Identify which cell holds the provided text, then report its [X, Y] central coordinate. 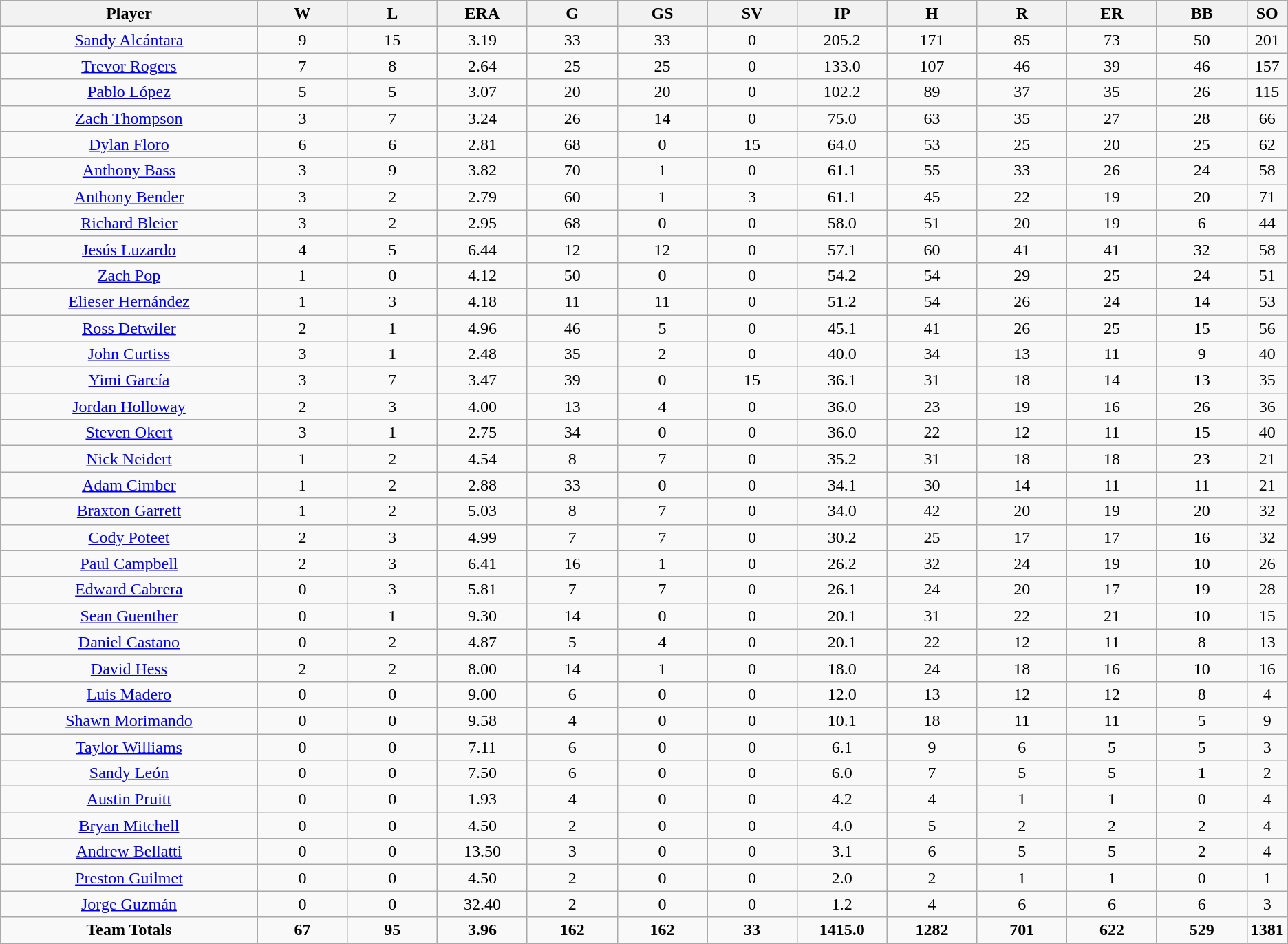
GS [662, 14]
4.54 [483, 459]
Preston Guilmet [129, 878]
73 [1112, 40]
6.44 [483, 249]
John Curtiss [129, 354]
SV [753, 14]
6.0 [842, 773]
66 [1267, 118]
115 [1267, 92]
Daniel Castano [129, 642]
2.88 [483, 485]
34.0 [842, 511]
SO [1267, 14]
Steven Okert [129, 433]
85 [1022, 40]
44 [1267, 223]
529 [1201, 930]
Sandy León [129, 773]
Zach Thompson [129, 118]
Cody Poteet [129, 537]
205.2 [842, 40]
7.50 [483, 773]
2.95 [483, 223]
8.00 [483, 668]
29 [1022, 275]
Trevor Rogers [129, 66]
Jordan Holloway [129, 407]
51.2 [842, 301]
1.2 [842, 904]
36 [1267, 407]
3.47 [483, 380]
2.0 [842, 878]
58.0 [842, 223]
62 [1267, 144]
18.0 [842, 668]
Andrew Bellatti [129, 852]
30 [932, 485]
Nick Neidert [129, 459]
Yimi García [129, 380]
BB [1201, 14]
26.2 [842, 564]
Edward Cabrera [129, 590]
4.18 [483, 301]
3.19 [483, 40]
Player [129, 14]
63 [932, 118]
3.07 [483, 92]
54.2 [842, 275]
71 [1267, 197]
Taylor Williams [129, 747]
Adam Cimber [129, 485]
3.24 [483, 118]
70 [572, 171]
67 [303, 930]
1.93 [483, 800]
56 [1267, 328]
4.96 [483, 328]
5.03 [483, 511]
2.48 [483, 354]
13.50 [483, 852]
40.0 [842, 354]
34.1 [842, 485]
35.2 [842, 459]
4.00 [483, 407]
37 [1022, 92]
Anthony Bender [129, 197]
9.30 [483, 616]
9.58 [483, 720]
36.1 [842, 380]
IP [842, 14]
3.96 [483, 930]
Pablo López [129, 92]
7.11 [483, 747]
75.0 [842, 118]
L [392, 14]
Dylan Floro [129, 144]
5.81 [483, 590]
9.00 [483, 694]
1415.0 [842, 930]
1381 [1267, 930]
G [572, 14]
95 [392, 930]
64.0 [842, 144]
ERA [483, 14]
Austin Pruitt [129, 800]
32.40 [483, 904]
2.79 [483, 197]
45 [932, 197]
12.0 [842, 694]
Sandy Alcántara [129, 40]
4.12 [483, 275]
4.0 [842, 826]
102.2 [842, 92]
133.0 [842, 66]
107 [932, 66]
Richard Bleier [129, 223]
3.1 [842, 852]
57.1 [842, 249]
201 [1267, 40]
H [932, 14]
Luis Madero [129, 694]
45.1 [842, 328]
Elieser Hernández [129, 301]
ER [1112, 14]
3.82 [483, 171]
1282 [932, 930]
Shawn Morimando [129, 720]
622 [1112, 930]
Jesús Luzardo [129, 249]
Ross Detwiler [129, 328]
2.75 [483, 433]
Sean Guenther [129, 616]
701 [1022, 930]
2.81 [483, 144]
Braxton Garrett [129, 511]
26.1 [842, 590]
Paul Campbell [129, 564]
171 [932, 40]
89 [932, 92]
4.87 [483, 642]
6.1 [842, 747]
157 [1267, 66]
Team Totals [129, 930]
30.2 [842, 537]
David Hess [129, 668]
4.2 [842, 800]
42 [932, 511]
Anthony Bass [129, 171]
R [1022, 14]
Zach Pop [129, 275]
Bryan Mitchell [129, 826]
27 [1112, 118]
10.1 [842, 720]
W [303, 14]
6.41 [483, 564]
4.99 [483, 537]
2.64 [483, 66]
55 [932, 171]
Jorge Guzmán [129, 904]
